Locate the cell with the specified text and output its [x, y] center coordinate. 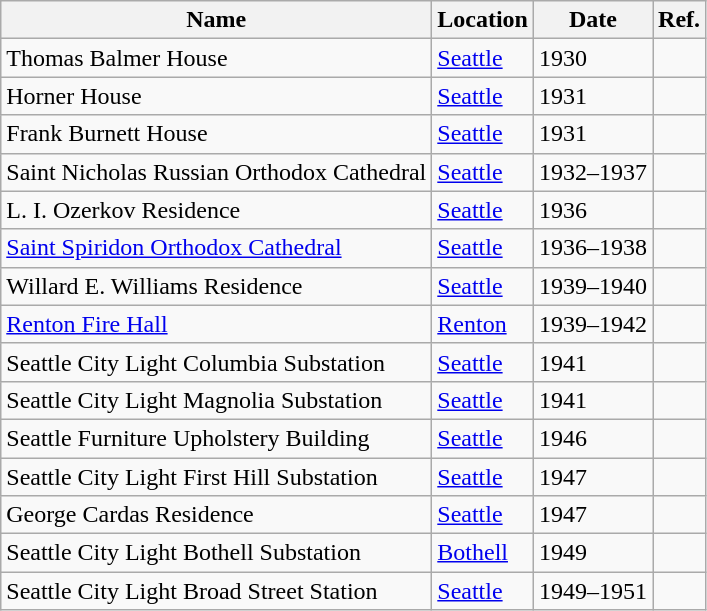
1949–1951 [594, 591]
Bothell [483, 553]
1939–1940 [594, 286]
1949 [594, 553]
Renton [483, 324]
1939–1942 [594, 324]
Name [216, 20]
Horner House [216, 96]
Saint Spiridon Orthodox Cathedral [216, 248]
1936 [594, 210]
Seattle City Light Magnolia Substation [216, 400]
1936–1938 [594, 248]
Date [594, 20]
L. I. Ozerkov Residence [216, 210]
Thomas Balmer House [216, 58]
George Cardas Residence [216, 515]
1932–1937 [594, 172]
Seattle City Light Bothell Substation [216, 553]
Renton Fire Hall [216, 324]
Saint Nicholas Russian Orthodox Cathedral [216, 172]
1930 [594, 58]
Seattle City Light Columbia Substation [216, 362]
Ref. [680, 20]
Willard E. Williams Residence [216, 286]
Frank Burnett House [216, 134]
Seattle City Light Broad Street Station [216, 591]
Seattle City Light First Hill Substation [216, 477]
1946 [594, 438]
Location [483, 20]
Seattle Furniture Upholstery Building [216, 438]
